Return the [X, Y] coordinate for the center point of the cell that contains the specified text.  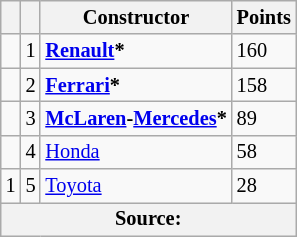
Renault* [136, 51]
158 [264, 85]
28 [264, 186]
5 [31, 186]
Constructor [136, 17]
Points [264, 17]
McLaren-Mercedes* [136, 118]
Source: [148, 219]
3 [31, 118]
2 [31, 85]
89 [264, 118]
Toyota [136, 186]
4 [31, 152]
160 [264, 51]
Honda [136, 152]
Ferrari* [136, 85]
58 [264, 152]
